Return the (X, Y) coordinate for the center point of the cell that contains the specified text.  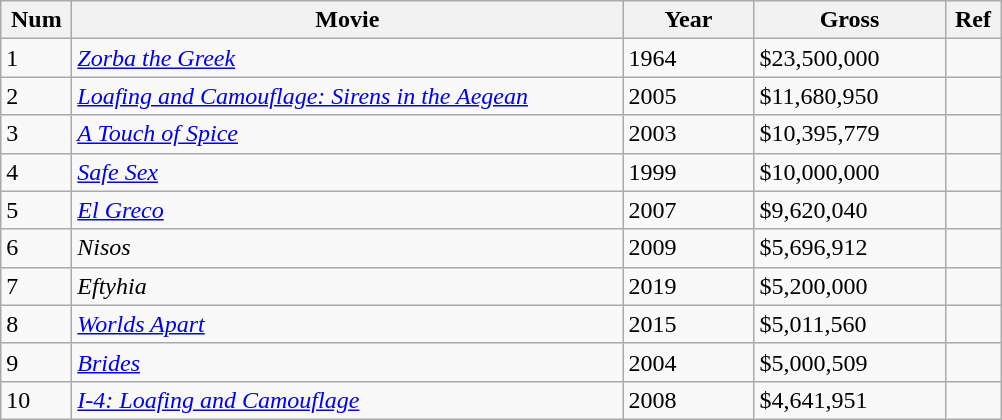
1964 (688, 58)
1999 (688, 172)
2008 (688, 400)
2019 (688, 286)
3 (36, 134)
El Greco (348, 210)
8 (36, 324)
9 (36, 362)
Brides (348, 362)
Loafing and Camouflage: Sirens in the Aegean (348, 96)
$5,696,912 (850, 248)
4 (36, 172)
$9,620,040 (850, 210)
A Touch of Spice (348, 134)
Ref (973, 20)
Num (36, 20)
Year (688, 20)
6 (36, 248)
Movie (348, 20)
$4,641,951 (850, 400)
2 (36, 96)
$5,000,509 (850, 362)
7 (36, 286)
Eftyhia (348, 286)
10 (36, 400)
Zorba the Greek (348, 58)
Gross (850, 20)
5 (36, 210)
Worlds Apart (348, 324)
$11,680,950 (850, 96)
$5,011,560 (850, 324)
2007 (688, 210)
$10,000,000 (850, 172)
Safe Sex (348, 172)
$10,395,779 (850, 134)
1 (36, 58)
$5,200,000 (850, 286)
$23,500,000 (850, 58)
2015 (688, 324)
2009 (688, 248)
2005 (688, 96)
Nisos (348, 248)
2004 (688, 362)
I-4: Loafing and Camouflage (348, 400)
2003 (688, 134)
